Identify which cell holds the provided text, then report its (x, y) central coordinate. 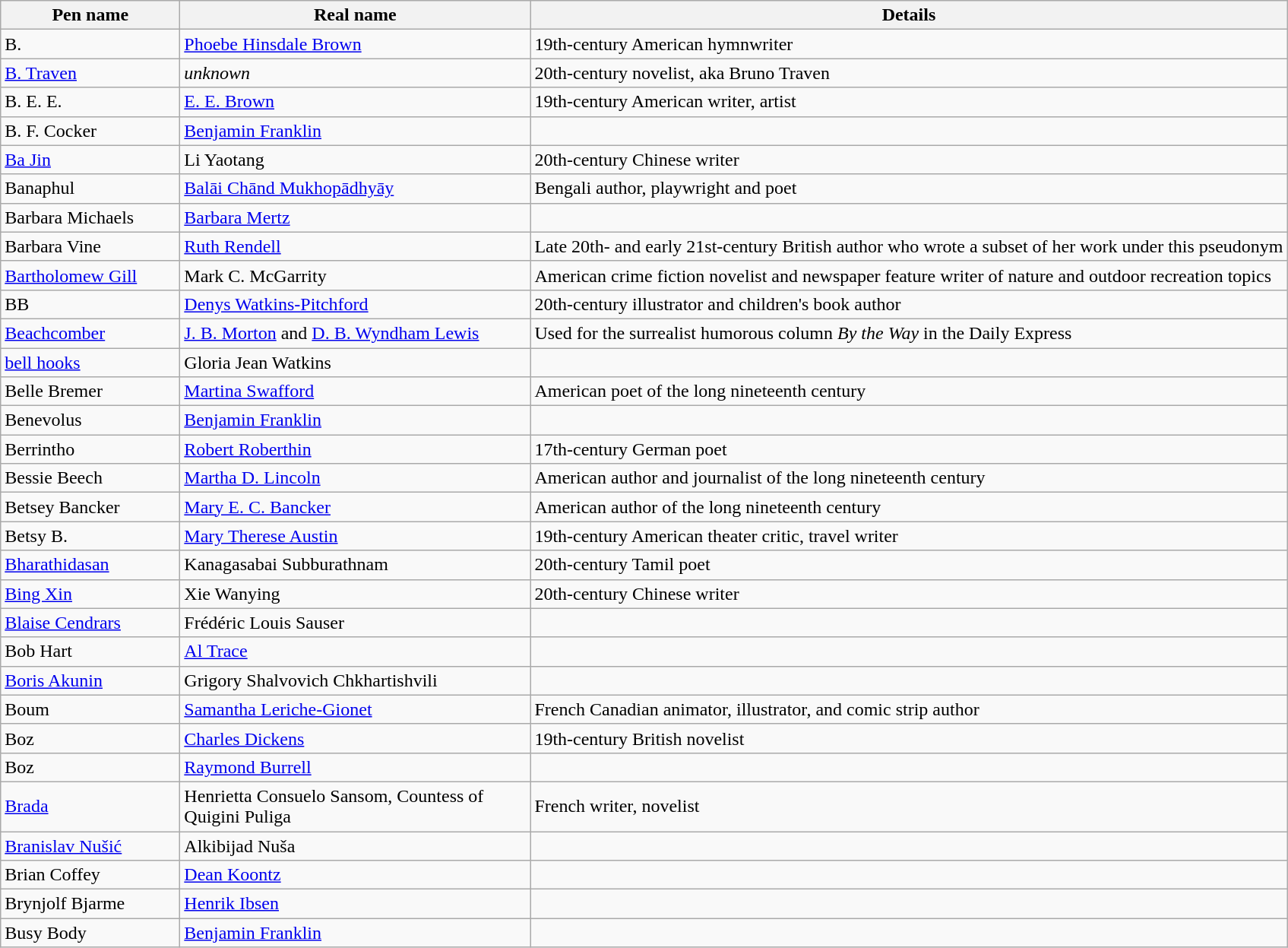
Henrietta Consuelo Sansom, Countess of Quigini Puliga (356, 806)
BB (90, 304)
Bartholomew Gill (90, 275)
Mary E. C. Bancker (356, 507)
Bengali author, playwright and poet (909, 189)
19th-century American theater critic, travel writer (909, 536)
Bob Hart (90, 652)
Li Yaotang (356, 160)
Blaise Cendrars (90, 623)
American author and journalist of the long nineteenth century (909, 478)
Brynjolf Bjarme (90, 904)
Real name (356, 15)
American crime fiction novelist and newspaper feature writer of nature and outdoor recreation topics (909, 275)
Mary Therese Austin (356, 536)
Martina Swafford (356, 392)
19th-century American hymnwriter (909, 44)
Berrintho (90, 449)
Benevolus (90, 420)
Martha D. Lincoln (356, 478)
Belle Bremer (90, 392)
B. E. E. (90, 102)
Bing Xin (90, 594)
Kanagasabai Subburathnam (356, 565)
Phoebe Hinsdale Brown (356, 44)
J. B. Morton and D. B. Wyndham Lewis (356, 333)
17th-century German poet (909, 449)
Samantha Leriche-Gionet (356, 709)
19th-century British novelist (909, 738)
Boum (90, 709)
bell hooks (90, 363)
Barbara Mertz (356, 217)
Balāi Chānd Mukhopādhyāy (356, 189)
Henrik Ibsen (356, 904)
E. E. Brown (356, 102)
Al Trace (356, 652)
20th-century novelist, aka Bruno Traven (909, 73)
Beachcomber (90, 333)
Brian Coffey (90, 875)
Denys Watkins-Pitchford (356, 304)
Grigory Shalvovich Chkhartishvili (356, 680)
Betsey Bancker (90, 507)
Details (909, 15)
Bharathidasan (90, 565)
Charles Dickens (356, 738)
20th-century illustrator and children's book author (909, 304)
20th-century Tamil poet (909, 565)
American author of the long nineteenth century (909, 507)
Gloria Jean Watkins (356, 363)
Busy Body (90, 933)
B. (90, 44)
Frédéric Louis Sauser (356, 623)
Betsy B. (90, 536)
Late 20th- and early 21st-century British author who wrote a subset of her work under this pseudonym (909, 246)
Ba Jin (90, 160)
French writer, novelist (909, 806)
Alkibijad Nuša (356, 846)
Banaphul (90, 189)
Xie Wanying (356, 594)
unknown (356, 73)
Ruth Rendell (356, 246)
Boris Akunin (90, 680)
Used for the surrealist humorous column By the Way in the Daily Express (909, 333)
B. Traven (90, 73)
19th-century American writer, artist (909, 102)
Dean Koontz (356, 875)
Branislav Nušić (90, 846)
Brada (90, 806)
French Canadian animator, illustrator, and comic strip author (909, 709)
Barbara Vine (90, 246)
American poet of the long nineteenth century (909, 392)
Barbara Michaels (90, 217)
B. F. Cocker (90, 131)
Pen name (90, 15)
Mark C. McGarrity (356, 275)
Robert Roberthin (356, 449)
Raymond Burrell (356, 767)
Bessie Beech (90, 478)
